Detect which cell encompasses the target text, then output its (x, y) center coordinate. 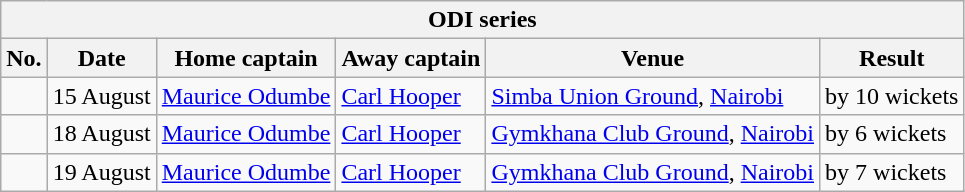
15 August (102, 96)
by 10 wickets (892, 96)
Simba Union Ground, Nairobi (653, 96)
Date (102, 58)
by 7 wickets (892, 172)
Away captain (411, 58)
Venue (653, 58)
No. (24, 58)
18 August (102, 134)
Home captain (246, 58)
by 6 wickets (892, 134)
19 August (102, 172)
ODI series (482, 20)
Result (892, 58)
